From the cell containing the given text, extract its center point as [x, y] coordinate. 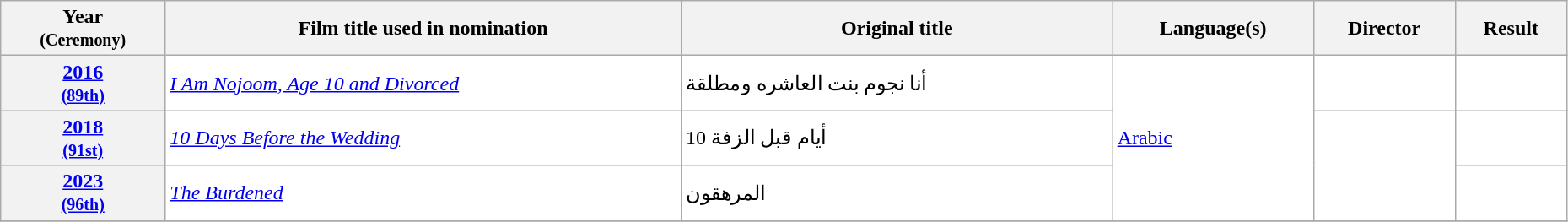
2023(96th) [83, 192]
2016(89th) [83, 83]
10 Days Before the Wedding [423, 138]
Original title [897, 29]
Arabic [1213, 138]
Year(Ceremony) [83, 29]
The Burdened [423, 192]
المرهقون [897, 192]
2018(91st) [83, 138]
Director [1384, 29]
10 أيام قبل الزفة [897, 138]
Language(s) [1213, 29]
Film title used in nomination [423, 29]
Result [1511, 29]
أنا نجوم بنت العاشره ومطلقة [897, 83]
I Am Nojoom, Age 10 and Divorced [423, 83]
